Extract the (x, y) coordinate from the center of the cell holding the provided text.  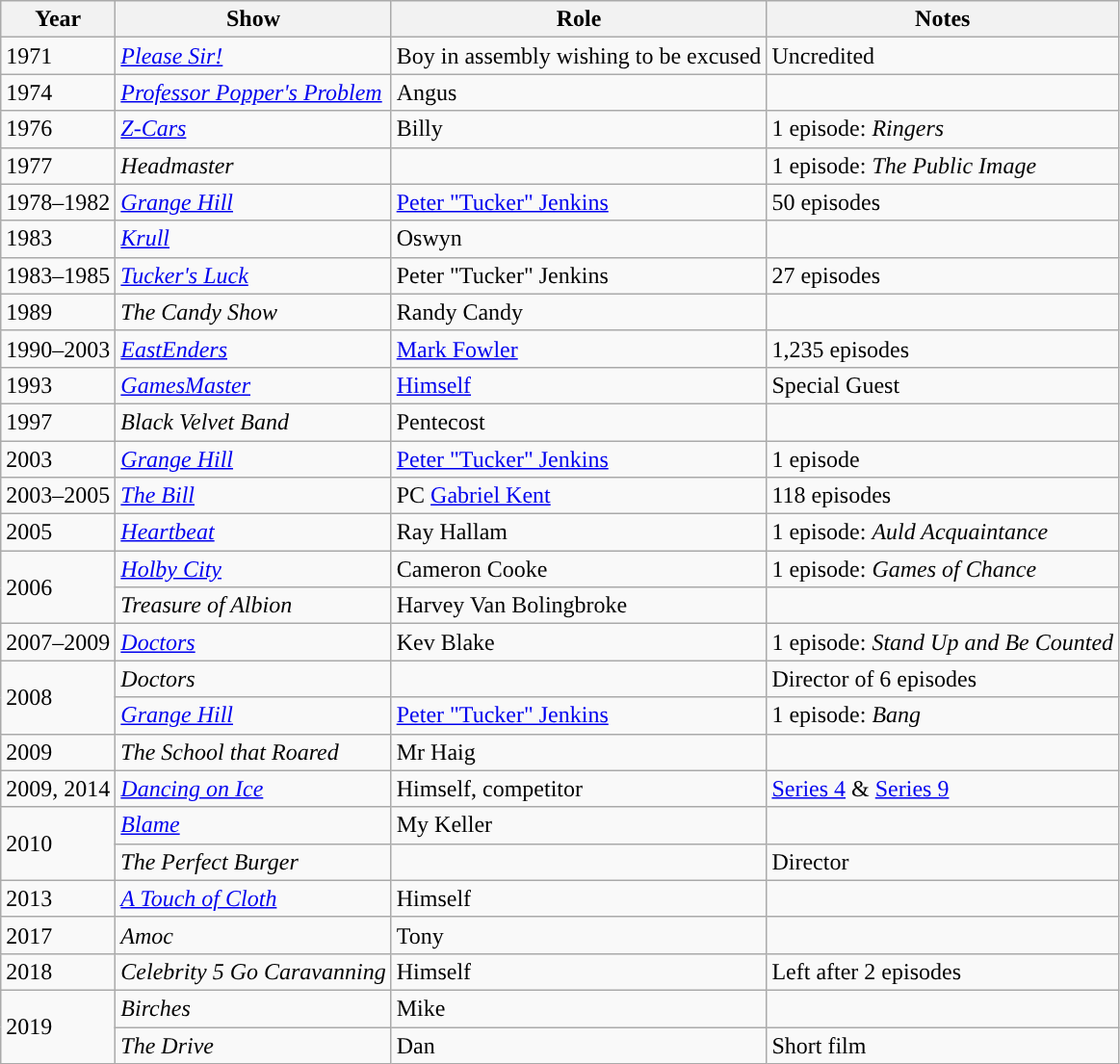
The Bill (253, 496)
1 episode: Bang (943, 715)
1971 (58, 56)
Notes (943, 19)
Left after 2 episodes (943, 972)
1989 (58, 312)
EastEnders (253, 349)
Tony (579, 935)
Billy (579, 129)
Black Velvet Band (253, 422)
Krull (253, 239)
1990–2003 (58, 349)
Mark Fowler (579, 349)
Cameron Cooke (579, 569)
My Keller (579, 825)
1,235 episodes (943, 349)
1974 (58, 92)
PC Gabriel Kent (579, 496)
2013 (58, 898)
27 episodes (943, 275)
2009, 2014 (58, 789)
Boy in assembly wishing to be excused (579, 56)
Amoc (253, 935)
Kev Blake (579, 642)
1 episode: Stand Up and Be Counted (943, 642)
1 episode: Games of Chance (943, 569)
The Drive (253, 1045)
1983 (58, 239)
Director (943, 862)
2007–2009 (58, 642)
The School that Roared (253, 752)
2005 (58, 532)
Ray Hallam (579, 532)
Blame (253, 825)
1977 (58, 166)
Director of 6 episodes (943, 679)
Celebrity 5 Go Caravanning (253, 972)
Mr Haig (579, 752)
Role (579, 19)
Z-Cars (253, 129)
Himself, competitor (579, 789)
Headmaster (253, 166)
Holby City (253, 569)
1976 (58, 129)
Dan (579, 1045)
Mike (579, 1008)
Dancing on Ice (253, 789)
Series 4 & Series 9 (943, 789)
1978–1982 (58, 202)
The Perfect Burger (253, 862)
GamesMaster (253, 385)
2009 (58, 752)
1 episode: Auld Acquaintance (943, 532)
50 episodes (943, 202)
The Candy Show (253, 312)
1 episode: Ringers (943, 129)
Uncredited (943, 56)
Treasure of Albion (253, 606)
2003 (58, 459)
Show (253, 19)
Short film (943, 1045)
1997 (58, 422)
2010 (58, 843)
Year (58, 19)
Harvey Van Bolingbroke (579, 606)
1 episode: The Public Image (943, 166)
Professor Popper's Problem (253, 92)
2003–2005 (58, 496)
Tucker's Luck (253, 275)
Special Guest (943, 385)
2008 (58, 697)
2019 (58, 1026)
Birches (253, 1008)
2017 (58, 935)
2006 (58, 587)
Heartbeat (253, 532)
Angus (579, 92)
2018 (58, 972)
Randy Candy (579, 312)
Pentecost (579, 422)
118 episodes (943, 496)
Please Sir! (253, 56)
1983–1985 (58, 275)
1 episode (943, 459)
A Touch of Cloth (253, 898)
1993 (58, 385)
Oswyn (579, 239)
